For the text-containing cell, return its midpoint in [x, y] coordinate format. 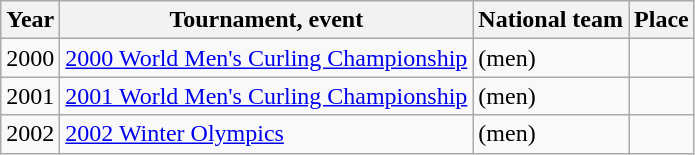
2001 [30, 96]
Place [662, 20]
2002 Winter Olympics [266, 134]
Year [30, 20]
Tournament, event [266, 20]
2000 [30, 58]
National team [551, 20]
2002 [30, 134]
2001 World Men's Curling Championship [266, 96]
2000 World Men's Curling Championship [266, 58]
